Return the [x, y] coordinate for the center point of the cell that contains the specified text.  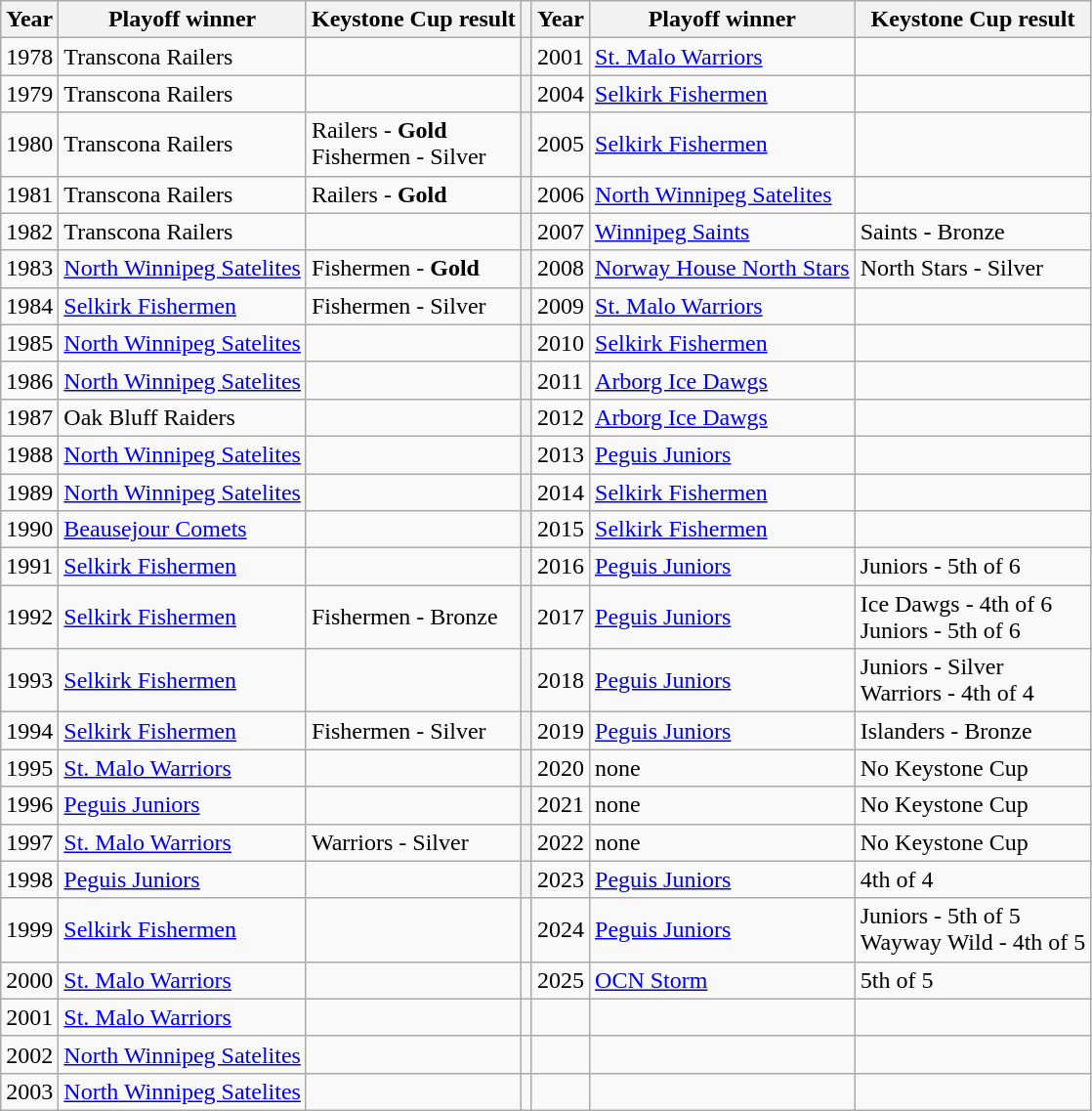
2019 [561, 731]
Fishermen - Bronze [413, 618]
2009 [561, 306]
2020 [561, 768]
1980 [29, 145]
1989 [29, 491]
1994 [29, 731]
2012 [561, 417]
2023 [561, 879]
North Stars - Silver [973, 269]
1981 [29, 194]
1982 [29, 232]
1984 [29, 306]
2003 [29, 1091]
2021 [561, 805]
Juniors - 5th of 5Wayway Wild - 4th of 5 [973, 930]
2017 [561, 618]
Railers - GoldFishermen - Silver [413, 145]
OCN Storm [723, 980]
Beausejour Comets [183, 530]
2008 [561, 269]
1998 [29, 879]
1985 [29, 343]
2016 [561, 567]
2000 [29, 980]
2022 [561, 842]
2014 [561, 491]
Fishermen - Gold [413, 269]
1992 [29, 618]
2002 [29, 1054]
1999 [29, 930]
2006 [561, 194]
2010 [561, 343]
Saints - Bronze [973, 232]
2013 [561, 454]
5th of 5 [973, 980]
Ice Dawgs - 4th of 6Juniors - 5th of 6 [973, 618]
2004 [561, 94]
Warriors - Silver [413, 842]
4th of 4 [973, 879]
Winnipeg Saints [723, 232]
2018 [561, 680]
2011 [561, 380]
1995 [29, 768]
2015 [561, 530]
2024 [561, 930]
1987 [29, 417]
Railers - Gold [413, 194]
2005 [561, 145]
Juniors - SilverWarriors - 4th of 4 [973, 680]
1996 [29, 805]
1990 [29, 530]
1988 [29, 454]
Islanders - Bronze [973, 731]
1997 [29, 842]
1986 [29, 380]
1979 [29, 94]
1978 [29, 57]
Juniors - 5th of 6 [973, 567]
Oak Bluff Raiders [183, 417]
2025 [561, 980]
Norway House North Stars [723, 269]
2007 [561, 232]
1983 [29, 269]
1991 [29, 567]
1993 [29, 680]
